Provide the [x, y] coordinate of the cell's center where the given text is located.  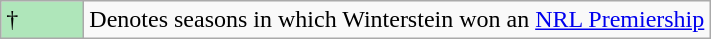
Denotes seasons in which Winterstein won an NRL Premiership [397, 20]
† [42, 20]
